Locate the cell with the specified text and output its [x, y] center coordinate. 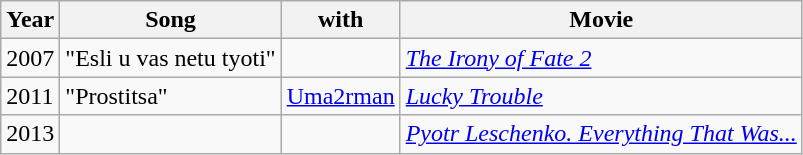
Lucky Trouble [601, 96]
"Prostitsa" [170, 96]
Pyotr Leschenko. Everything That Was... [601, 134]
Movie [601, 20]
2013 [30, 134]
Uma2rman [340, 96]
"Esli u vas netu tyoti" [170, 58]
Year [30, 20]
Song [170, 20]
with [340, 20]
2007 [30, 58]
2011 [30, 96]
The Irony of Fate 2 [601, 58]
